Capture the cell that displays the provided text and extract its (X, Y) central coordinate. 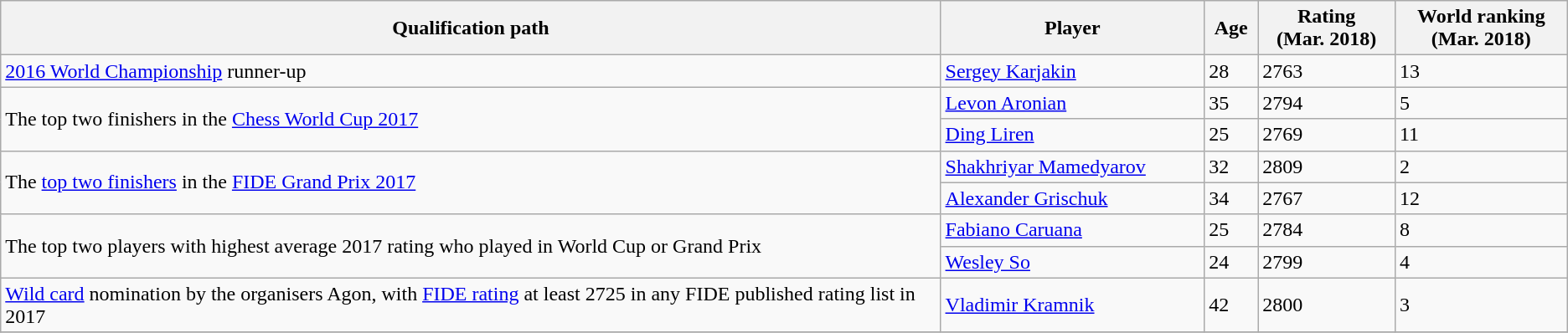
12 (1481, 198)
13 (1481, 71)
Sergey Karjakin (1072, 71)
5 (1481, 103)
Rating(Mar. 2018) (1327, 28)
2767 (1327, 198)
42 (1231, 305)
Levon Aronian (1072, 103)
Fabiano Caruana (1072, 230)
28 (1231, 71)
4 (1481, 262)
2016 World Championship runner-up (471, 71)
Ding Liren (1072, 135)
3 (1481, 305)
32 (1231, 166)
2763 (1327, 71)
2 (1481, 166)
Wesley So (1072, 262)
The top two finishers in the Chess World Cup 2017 (471, 119)
24 (1231, 262)
34 (1231, 198)
Player (1072, 28)
2769 (1327, 135)
The top two players with highest average 2017 rating who played in World Cup or Grand Prix (471, 246)
World ranking(Mar. 2018) (1481, 28)
2800 (1327, 305)
2799 (1327, 262)
The top two finishers in the FIDE Grand Prix 2017 (471, 182)
Vladimir Kramnik (1072, 305)
Shakhriyar Mamedyarov (1072, 166)
2784 (1327, 230)
Age (1231, 28)
2809 (1327, 166)
11 (1481, 135)
Alexander Grischuk (1072, 198)
2794 (1327, 103)
Qualification path (471, 28)
35 (1231, 103)
8 (1481, 230)
Wild card nomination by the organisers Agon, with FIDE rating at least 2725 in any FIDE published rating list in 2017 (471, 305)
